Pinpoint the cell where the given text exists, returning its [x, y] midpoint coordinate. 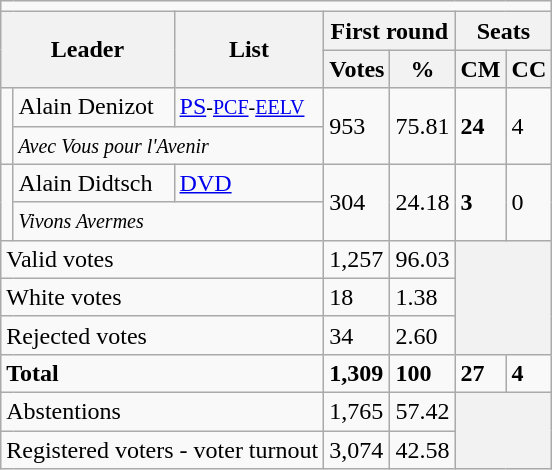
CM [480, 69]
Alain Didtsch [94, 183]
953 [357, 126]
DVD [249, 183]
Vivons Avermes [168, 221]
24.18 [422, 202]
Votes [357, 69]
3 [480, 202]
1,309 [357, 373]
First round [390, 31]
18 [357, 297]
2.60 [422, 335]
24 [480, 126]
White votes [162, 297]
CC [529, 69]
1,765 [357, 411]
Alain Denizot [94, 107]
34 [357, 335]
Valid votes [162, 259]
1,257 [357, 259]
Leader [88, 50]
42.58 [422, 449]
Seats [504, 31]
List [249, 50]
Abstentions [162, 411]
1.38 [422, 297]
Avec Vous pour l'Avenir [168, 145]
Registered voters - voter turnout [162, 449]
100 [422, 373]
% [422, 69]
304 [357, 202]
PS-PCF-EELV [249, 107]
96.03 [422, 259]
75.81 [422, 126]
3,074 [357, 449]
Rejected votes [162, 335]
0 [529, 202]
57.42 [422, 411]
27 [480, 373]
Total [162, 373]
